Identify which cell holds the provided text, then report its [x, y] central coordinate. 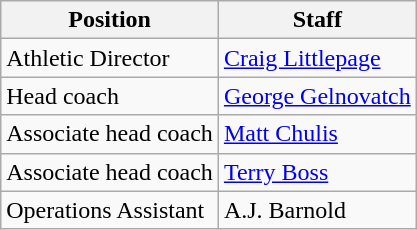
Athletic Director [110, 58]
Position [110, 20]
A.J. Barnold [317, 210]
Matt Chulis [317, 134]
Terry Boss [317, 172]
Staff [317, 20]
Head coach [110, 96]
Craig Littlepage [317, 58]
Operations Assistant [110, 210]
George Gelnovatch [317, 96]
